Return the [X, Y] coordinate for the center point of the cell that contains the specified text.  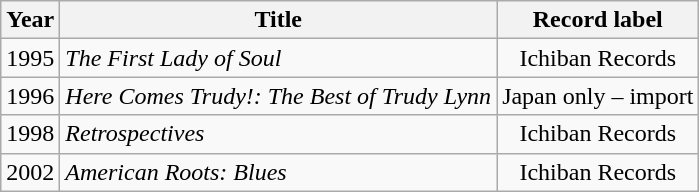
Here Comes Trudy!: The Best of Trudy Lynn [278, 96]
1996 [30, 96]
Japan only – import [598, 96]
Record label [598, 20]
Retrospectives [278, 134]
2002 [30, 172]
The First Lady of Soul [278, 58]
American Roots: Blues [278, 172]
1998 [30, 134]
1995 [30, 58]
Year [30, 20]
Title [278, 20]
